Extract the (X, Y) coordinate from the center of the cell holding the provided text.  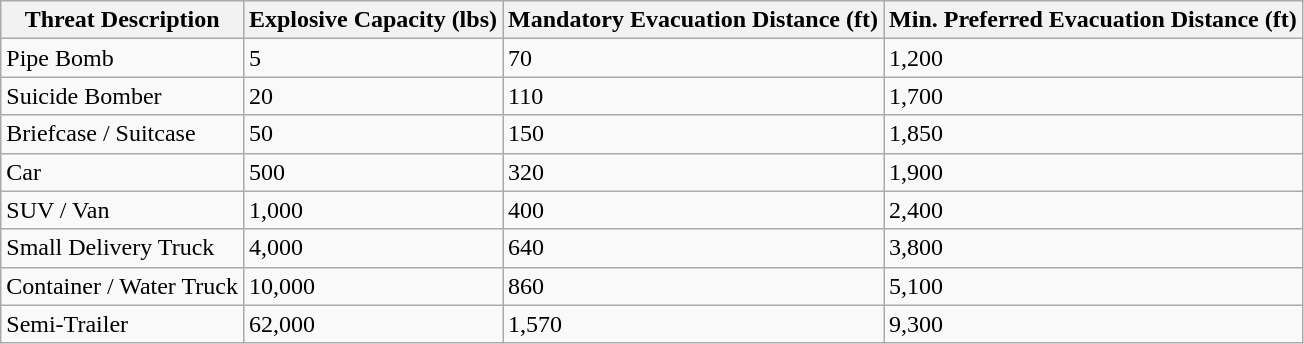
70 (692, 58)
Threat Description (122, 20)
3,800 (1094, 248)
Suicide Bomber (122, 96)
5 (372, 58)
Min. Preferred Evacuation Distance (ft) (1094, 20)
Pipe Bomb (122, 58)
1,200 (1094, 58)
4,000 (372, 248)
1,900 (1094, 172)
SUV / Van (122, 210)
62,000 (372, 324)
Mandatory Evacuation Distance (ft) (692, 20)
10,000 (372, 286)
1,000 (372, 210)
500 (372, 172)
9,300 (1094, 324)
Small Delivery Truck (122, 248)
320 (692, 172)
Semi-Trailer (122, 324)
20 (372, 96)
150 (692, 134)
1,570 (692, 324)
2,400 (1094, 210)
1,850 (1094, 134)
400 (692, 210)
Explosive Capacity (lbs) (372, 20)
Briefcase / Suitcase (122, 134)
640 (692, 248)
Car (122, 172)
5,100 (1094, 286)
860 (692, 286)
110 (692, 96)
50 (372, 134)
Container / Water Truck (122, 286)
1,700 (1094, 96)
